Determine the [x, y] coordinate at the center of the cell enclosing the given text.  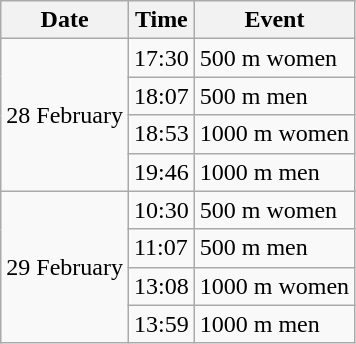
10:30 [161, 210]
Date [65, 20]
29 February [65, 267]
19:46 [161, 172]
17:30 [161, 58]
13:59 [161, 324]
11:07 [161, 248]
18:53 [161, 134]
28 February [65, 115]
Time [161, 20]
13:08 [161, 286]
Event [274, 20]
18:07 [161, 96]
